Output the [X, Y] coordinate of the center of the cell containing the given text.  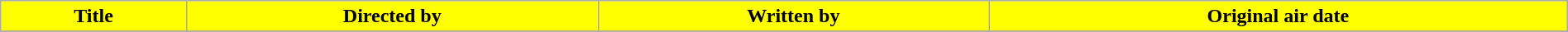
Written by [793, 16]
Original air date [1279, 16]
Directed by [392, 16]
Title [94, 16]
